Provide the [x, y] coordinate of the cell's center where the given text is located.  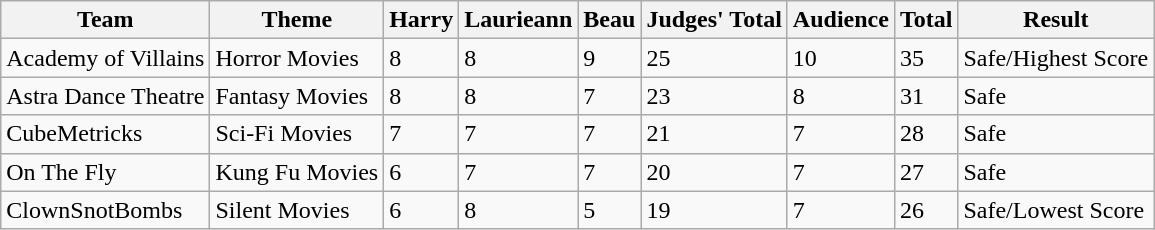
9 [610, 58]
25 [714, 58]
31 [926, 96]
5 [610, 210]
Astra Dance Theatre [106, 96]
Total [926, 20]
Harry [422, 20]
20 [714, 172]
Audience [840, 20]
Safe/Lowest Score [1056, 210]
Sci-Fi Movies [297, 134]
23 [714, 96]
On The Fly [106, 172]
Horror Movies [297, 58]
26 [926, 210]
Result [1056, 20]
21 [714, 134]
Team [106, 20]
28 [926, 134]
CubeMetricks [106, 134]
35 [926, 58]
27 [926, 172]
Judges' Total [714, 20]
Academy of Villains [106, 58]
Laurieann [518, 20]
Fantasy Movies [297, 96]
Silent Movies [297, 210]
Beau [610, 20]
19 [714, 210]
Safe/Highest Score [1056, 58]
Kung Fu Movies [297, 172]
Theme [297, 20]
ClownSnotBombs [106, 210]
10 [840, 58]
